Locate the cell with the specified text and output its (X, Y) center coordinate. 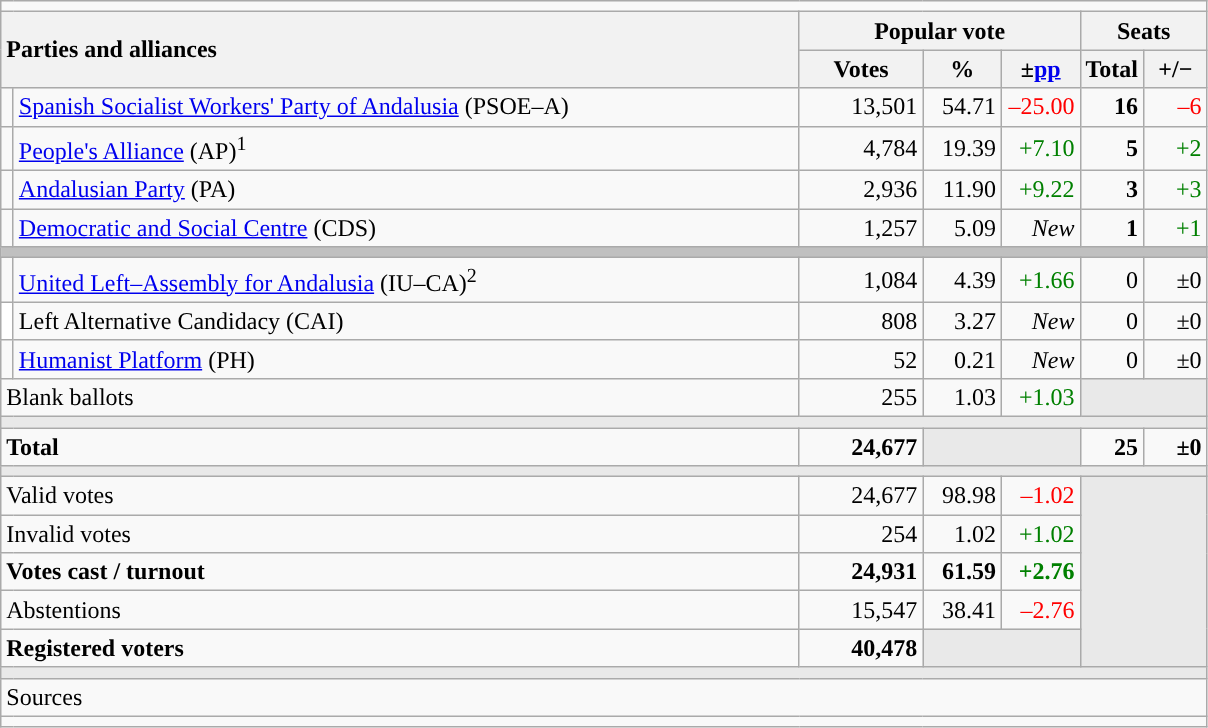
40,478 (861, 648)
5.09 (962, 228)
Seats (1144, 31)
98.98 (962, 496)
+1.66 (1040, 280)
People's Alliance (AP)1 (406, 148)
Blank ballots (400, 397)
3 (1112, 190)
Invalid votes (400, 534)
Democratic and Social Centre (CDS) (406, 228)
1,257 (861, 228)
52 (861, 359)
54.71 (962, 107)
4,784 (861, 148)
Registered voters (400, 648)
1.03 (962, 397)
Votes cast / turnout (400, 572)
1.02 (962, 534)
–25.00 (1040, 107)
Sources (604, 697)
+1 (1176, 228)
+7.10 (1040, 148)
+2.76 (1040, 572)
Andalusian Party (PA) (406, 190)
Abstentions (400, 610)
5 (1112, 148)
Spanish Socialist Workers' Party of Andalusia (PSOE–A) (406, 107)
1,084 (861, 280)
Votes (861, 69)
+1.03 (1040, 397)
19.39 (962, 148)
+3 (1176, 190)
–1.02 (1040, 496)
+/− (1176, 69)
2,936 (861, 190)
Left Alternative Candidacy (CAI) (406, 321)
–2.76 (1040, 610)
–6 (1176, 107)
Parties and alliances (400, 50)
+2 (1176, 148)
4.39 (962, 280)
United Left–Assembly for Andalusia (IU–CA)2 (406, 280)
254 (861, 534)
808 (861, 321)
Valid votes (400, 496)
0.21 (962, 359)
+1.02 (1040, 534)
11.90 (962, 190)
Popular vote (940, 31)
±pp (1040, 69)
38.41 (962, 610)
% (962, 69)
15,547 (861, 610)
24,931 (861, 572)
1 (1112, 228)
+9.22 (1040, 190)
13,501 (861, 107)
3.27 (962, 321)
16 (1112, 107)
61.59 (962, 572)
255 (861, 397)
25 (1112, 447)
Humanist Platform (PH) (406, 359)
